Return (x, y) of the center of cell containing provided text 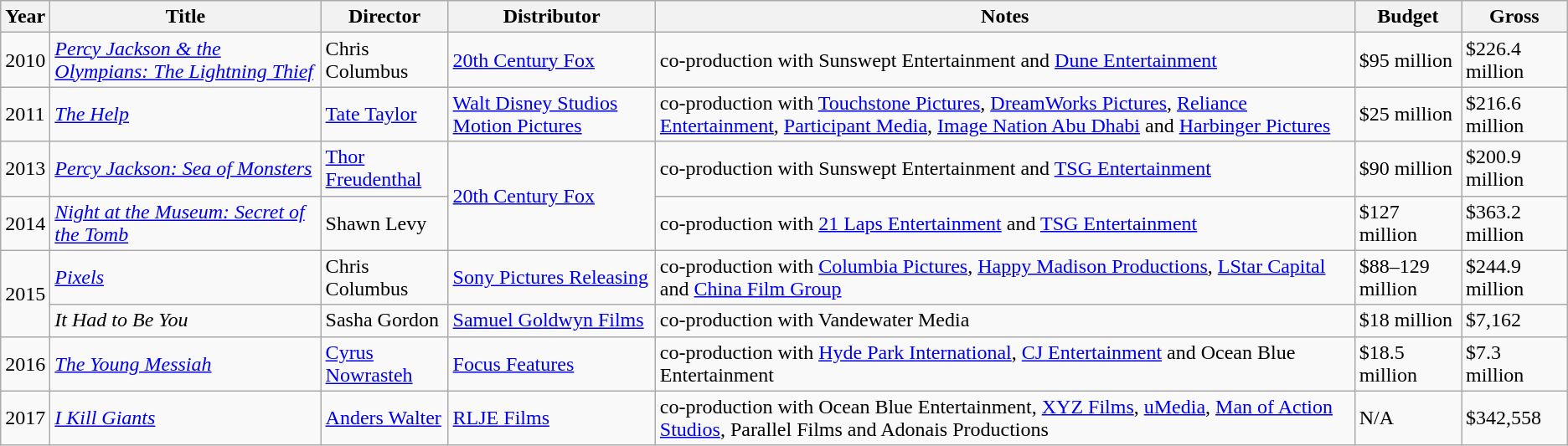
Samuel Goldwyn Films (551, 320)
$18.5 million (1407, 363)
$363.2 million (1514, 223)
The Young Messiah (186, 363)
$25 million (1407, 114)
Tate Taylor (384, 114)
Sasha Gordon (384, 320)
co-production with Touchstone Pictures, DreamWorks Pictures, Reliance Entertainment, Participant Media, Image Nation Abu Dhabi and Harbinger Pictures (1005, 114)
Percy Jackson & the Olympians: The Lightning Thief (186, 60)
Notes (1005, 17)
$244.9 million (1514, 278)
$88–129 million (1407, 278)
$216.6 million (1514, 114)
co-production with 21 Laps Entertainment and TSG Entertainment (1005, 223)
$342,558 (1514, 418)
The Help (186, 114)
I Kill Giants (186, 418)
2010 (25, 60)
$200.9 million (1514, 169)
2015 (25, 293)
Focus Features (551, 363)
Percy Jackson: Sea of Monsters (186, 169)
It Had to Be You (186, 320)
co-production with Sunswept Entertainment and TSG Entertainment (1005, 169)
$7,162 (1514, 320)
Year (25, 17)
2011 (25, 114)
Title (186, 17)
$226.4 million (1514, 60)
Shawn Levy (384, 223)
Night at the Museum: Secret of the Tomb (186, 223)
co-production with Vandewater Media (1005, 320)
co-production with Hyde Park International, CJ Entertainment and Ocean Blue Entertainment (1005, 363)
Pixels (186, 278)
$18 million (1407, 320)
2013 (25, 169)
co-production with Columbia Pictures, Happy Madison Productions, LStar Capital and China Film Group (1005, 278)
Sony Pictures Releasing (551, 278)
$95 million (1407, 60)
Gross (1514, 17)
RLJE Films (551, 418)
Budget (1407, 17)
Thor Freudenthal (384, 169)
Director (384, 17)
N/A (1407, 418)
2016 (25, 363)
co-production with Ocean Blue Entertainment, XYZ Films, uMedia, Man of Action Studios, Parallel Films and Adonais Productions (1005, 418)
2017 (25, 418)
$127 million (1407, 223)
Cyrus Nowrasteh (384, 363)
$7.3 million (1514, 363)
co-production with Sunswept Entertainment and Dune Entertainment (1005, 60)
2014 (25, 223)
Distributor (551, 17)
Anders Walter (384, 418)
$90 million (1407, 169)
Walt Disney Studios Motion Pictures (551, 114)
